Return [x, y] of the center of cell containing provided text 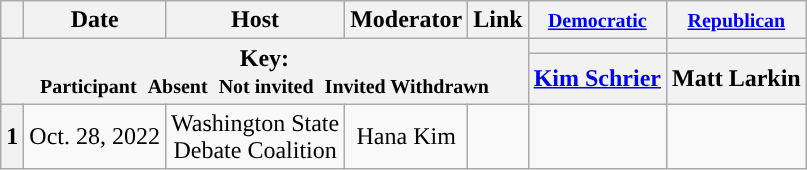
Host [256, 20]
1 [12, 136]
Matt Larkin [736, 78]
Republican [736, 20]
Oct. 28, 2022 [95, 136]
Link [498, 20]
Moderator [406, 20]
Hana Kim [406, 136]
Washington StateDebate Coalition [256, 136]
Democratic [597, 20]
Date [95, 20]
Kim Schrier [597, 78]
Key: Participant Absent Not invited Invited Withdrawn [264, 72]
